From the cell containing the given text, extract its center point as (x, y) coordinate. 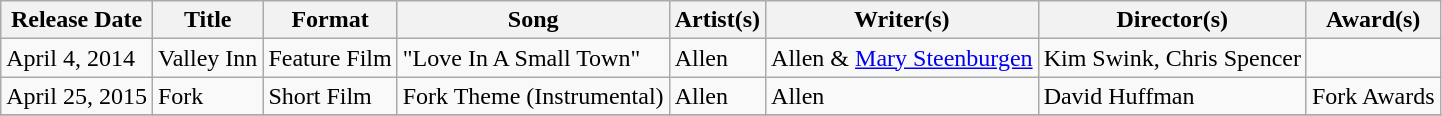
Song (533, 20)
April 4, 2014 (77, 58)
Award(s) (1373, 20)
Artist(s) (717, 20)
Kim Swink, Chris Spencer (1172, 58)
April 25, 2015 (77, 96)
Feature Film (330, 58)
Format (330, 20)
Allen & Mary Steenburgen (902, 58)
Fork Awards (1373, 96)
Release Date (77, 20)
Title (207, 20)
"Love In A Small Town" (533, 58)
Director(s) (1172, 20)
David Huffman (1172, 96)
Writer(s) (902, 20)
Short Film (330, 96)
Valley Inn (207, 58)
Fork (207, 96)
Fork Theme (Instrumental) (533, 96)
